Return (x, y) of the center of cell containing provided text 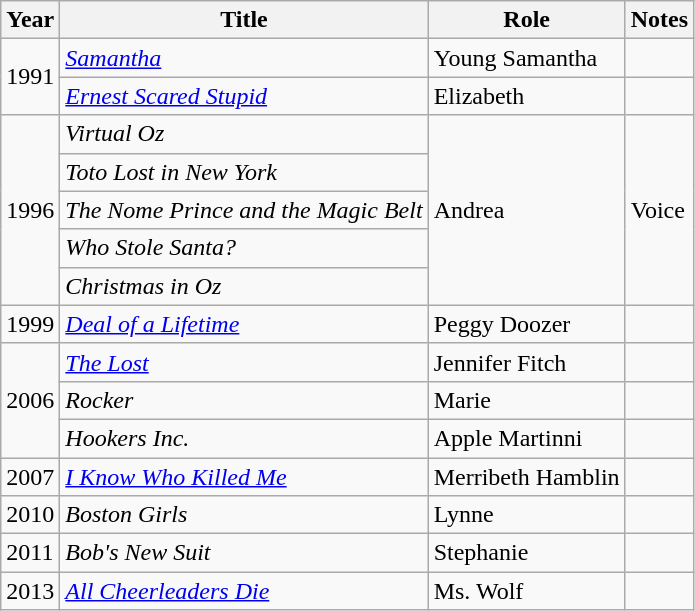
Bob's New Suit (244, 553)
Peggy Doozer (526, 324)
Apple Martinni (526, 438)
1996 (30, 210)
Ms. Wolf (526, 591)
Jennifer Fitch (526, 362)
Role (526, 20)
1991 (30, 77)
2006 (30, 400)
Title (244, 20)
The Lost (244, 362)
Deal of a Lifetime (244, 324)
Lynne (526, 515)
Year (30, 20)
Toto Lost in New York (244, 172)
Andrea (526, 210)
1999 (30, 324)
Merribeth Hamblin (526, 477)
Voice (659, 210)
Ernest Scared Stupid (244, 96)
Stephanie (526, 553)
Boston Girls (244, 515)
All Cheerleaders Die (244, 591)
Notes (659, 20)
The Nome Prince and the Magic Belt (244, 210)
Marie (526, 400)
I Know Who Killed Me (244, 477)
Hookers Inc. (244, 438)
Samantha (244, 58)
2007 (30, 477)
2010 (30, 515)
Young Samantha (526, 58)
2013 (30, 591)
Rocker (244, 400)
Elizabeth (526, 96)
Who Stole Santa? (244, 248)
Virtual Oz (244, 134)
2011 (30, 553)
Christmas in Oz (244, 286)
